Search for the cell housing the specified text and yield its (X, Y) center coordinate. 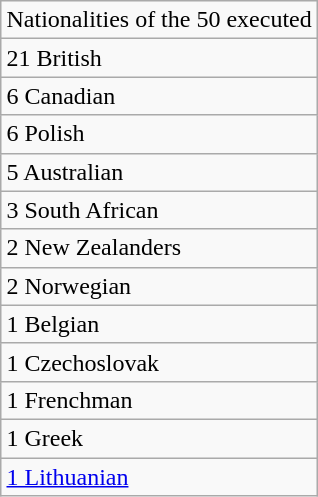
21 British (159, 58)
2 Norwegian (159, 286)
1 Greek (159, 438)
2 New Zealanders (159, 248)
1 Frenchman (159, 400)
Nationalities of the 50 executed (159, 20)
3 South African (159, 210)
1 Czechoslovak (159, 362)
1 Belgian (159, 324)
6 Canadian (159, 96)
1 Lithuanian (159, 477)
6 Polish (159, 134)
5 Australian (159, 172)
